Extract the (x, y) coordinate from the center of the cell holding the provided text.  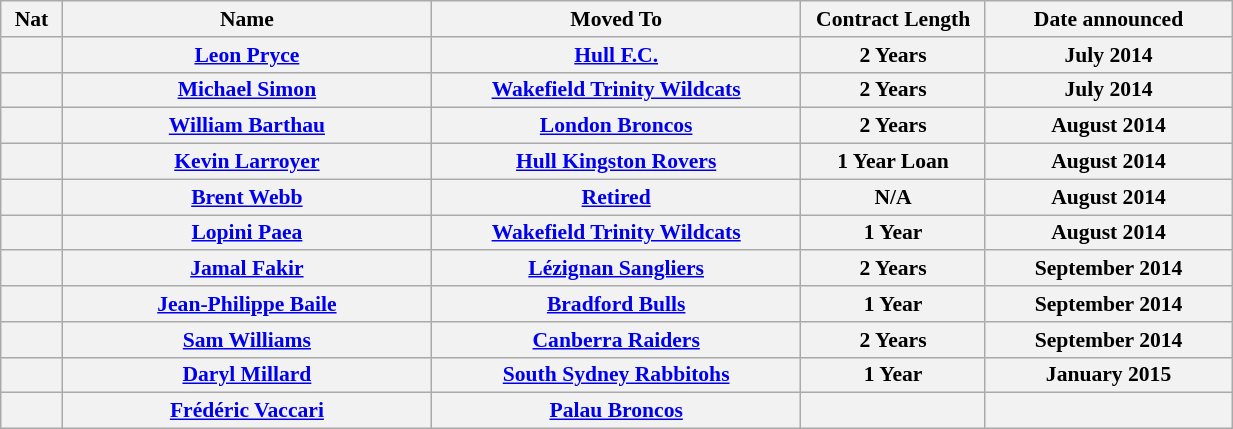
Hull Kingston Rovers (616, 162)
1 Year Loan (894, 162)
Canberra Raiders (616, 340)
Bradford Bulls (616, 304)
William Barthau (246, 126)
N/A (894, 197)
London Broncos (616, 126)
Daryl Millard (246, 375)
Jamal Fakir (246, 269)
Jean-Philippe Baile (246, 304)
Leon Pryce (246, 55)
Retired (616, 197)
Lézignan Sangliers (616, 269)
January 2015 (1108, 375)
South Sydney Rabbitohs (616, 375)
Contract Length (894, 19)
Brent Webb (246, 197)
Moved To (616, 19)
Kevin Larroyer (246, 162)
Michael Simon (246, 90)
Hull F.C. (616, 55)
Frédéric Vaccari (246, 411)
Sam Williams (246, 340)
Palau Broncos (616, 411)
Date announced (1108, 19)
Name (246, 19)
Lopini Paea (246, 233)
Nat (32, 19)
